Return (X, Y) of the center of cell containing provided text 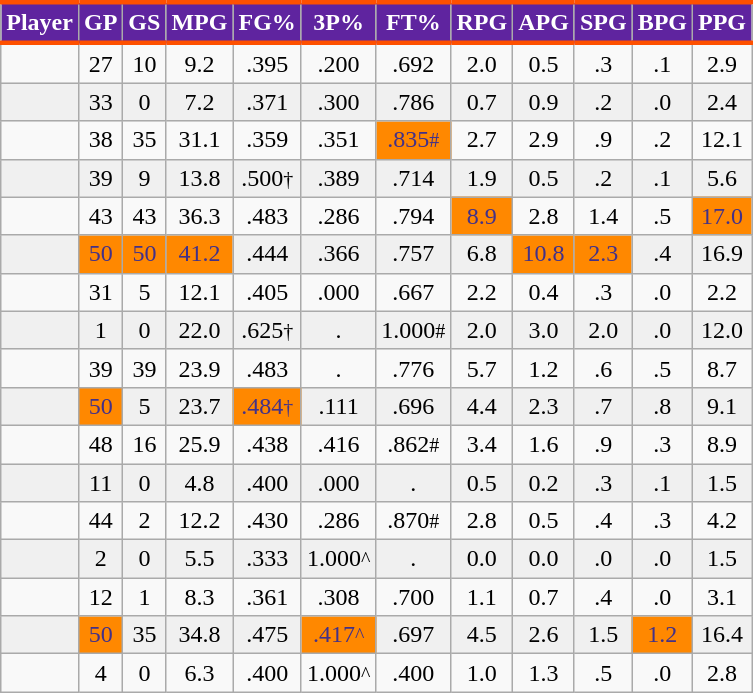
.371 (267, 102)
23.9 (200, 368)
48 (100, 444)
5.7 (482, 368)
RPG (482, 22)
SPG (603, 22)
4.2 (722, 521)
34.8 (200, 635)
3.1 (722, 597)
.870# (414, 521)
.395 (267, 63)
.8 (662, 406)
GS (144, 22)
22.0 (200, 330)
.500† (267, 178)
.862# (414, 444)
12.0 (722, 330)
12 (100, 597)
.417^ (338, 635)
3.4 (482, 444)
16 (144, 444)
1.6 (544, 444)
33 (100, 102)
0.4 (544, 292)
27 (100, 63)
.776 (414, 368)
.361 (267, 597)
4 (100, 673)
.757 (414, 254)
.697 (414, 635)
1.9 (482, 178)
.308 (338, 597)
.625† (267, 330)
13.8 (200, 178)
2.7 (482, 140)
36.3 (200, 216)
1.4 (603, 216)
4.5 (482, 635)
12.2 (200, 521)
1.1 (482, 597)
8.7 (722, 368)
.786 (414, 102)
APG (544, 22)
9 (144, 178)
.696 (414, 406)
16.4 (722, 635)
FT% (414, 22)
31 (100, 292)
.794 (414, 216)
PPG (722, 22)
.200 (338, 63)
4.4 (482, 406)
8.3 (200, 597)
.7 (603, 406)
GP (100, 22)
.714 (414, 178)
41.2 (200, 254)
4.8 (200, 483)
.444 (267, 254)
FG% (267, 22)
5.6 (722, 178)
6.3 (200, 673)
38 (100, 140)
9.1 (722, 406)
1.000# (414, 330)
.6 (603, 368)
2.4 (722, 102)
5.5 (200, 559)
0.2 (544, 483)
.389 (338, 178)
BPG (662, 22)
9.2 (200, 63)
.405 (267, 292)
.366 (338, 254)
1.0 (482, 673)
6.8 (482, 254)
.359 (267, 140)
7.2 (200, 102)
16.9 (722, 254)
.667 (414, 292)
.430 (267, 521)
.351 (338, 140)
10 (144, 63)
.416 (338, 444)
.700 (414, 597)
23.7 (200, 406)
17.0 (722, 216)
3P% (338, 22)
31.1 (200, 140)
.692 (414, 63)
10.8 (544, 254)
44 (100, 521)
11 (100, 483)
0.9 (544, 102)
2.6 (544, 635)
25.9 (200, 444)
.484† (267, 406)
MPG (200, 22)
.835# (414, 140)
.300 (338, 102)
.475 (267, 635)
.333 (267, 559)
Player (40, 22)
.111 (338, 406)
1.3 (544, 673)
3.0 (544, 330)
.438 (267, 444)
